Search for the cell housing the specified text and yield its (x, y) center coordinate. 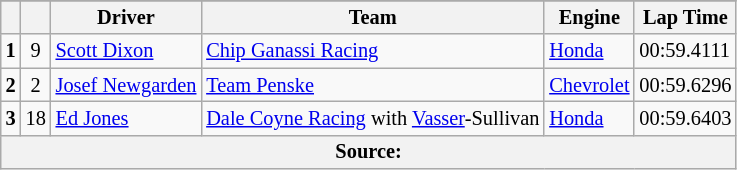
Team Penske (372, 85)
Driver (126, 17)
Source: (369, 152)
Ed Jones (126, 118)
Team (372, 17)
Dale Coyne Racing with Vasser-Sullivan (372, 118)
Josef Newgarden (126, 85)
Lap Time (685, 17)
3 (11, 118)
18 (36, 118)
00:59.6403 (685, 118)
1 (11, 51)
Chip Ganassi Racing (372, 51)
Chevrolet (589, 85)
Scott Dixon (126, 51)
9 (36, 51)
00:59.4111 (685, 51)
00:59.6296 (685, 85)
Engine (589, 17)
